Scan for the cell matching the given text and deliver its (X, Y) coordinate at center. 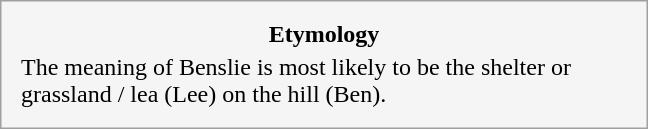
The meaning of Benslie is most likely to be the shelter or grassland / lea (Lee) on the hill (Ben). (324, 80)
Etymology (324, 35)
